Detect which cell encompasses the target text, then output its [x, y] center coordinate. 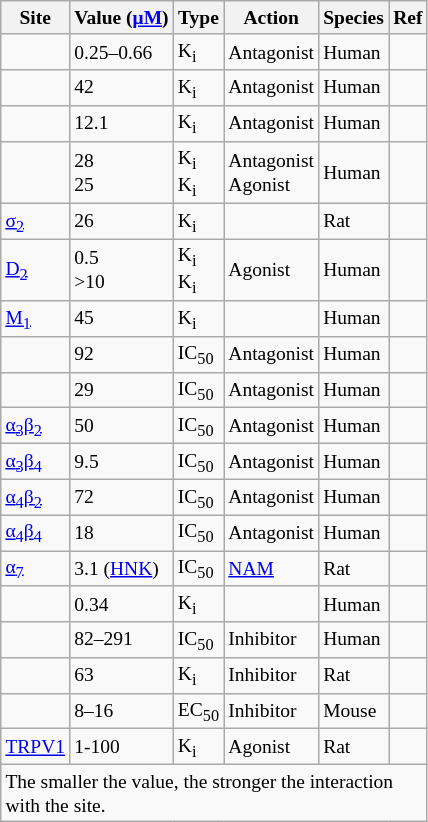
42 [122, 88]
18 [122, 533]
Type [198, 18]
NAM [272, 569]
α3β4 [36, 462]
α4β4 [36, 533]
26 [122, 221]
M1 [36, 319]
The smaller the value, the stronger the interaction with the site. [214, 794]
29 [122, 390]
2825 [122, 172]
α4β2 [36, 497]
63 [122, 676]
1-100 [122, 747]
Action [272, 18]
3.1 (HNK) [122, 569]
Ref [408, 18]
α3β2 [36, 426]
Value (μM) [122, 18]
92 [122, 355]
50 [122, 426]
Species [354, 18]
EC50 [198, 711]
Mouse [354, 711]
D2 [36, 270]
12.1 [122, 123]
0.34 [122, 604]
σ2 [36, 221]
0.25–0.66 [122, 52]
8–16 [122, 711]
82–291 [122, 640]
TRPV1 [36, 747]
72 [122, 497]
AntagonistAgonist [272, 172]
0.5>10 [122, 270]
9.5 [122, 462]
Site [36, 18]
α7 [36, 569]
45 [122, 319]
